Identify which cell holds the provided text, then report its [x, y] central coordinate. 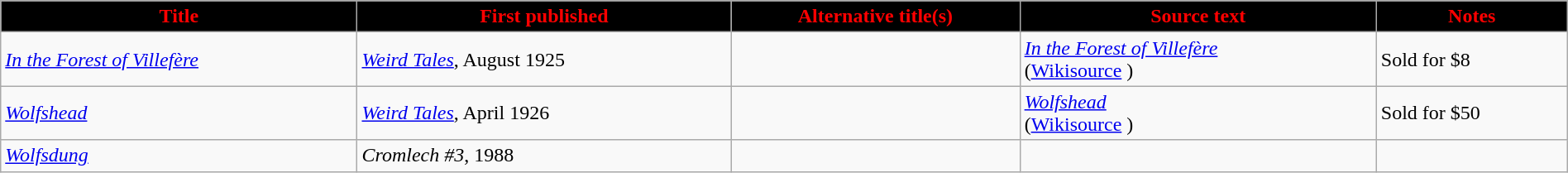
Alternative title(s) [875, 17]
Wolfsdung [179, 156]
Weird Tales, April 1926 [544, 113]
Sold for $8 [1472, 60]
Weird Tales, August 1925 [544, 60]
Wolfshead(Wikisource ) [1198, 113]
Cromlech #3, 1988 [544, 156]
In the Forest of Villefère(Wikisource ) [1198, 60]
Sold for $50 [1472, 113]
Title [179, 17]
Wolfshead [179, 113]
Notes [1472, 17]
In the Forest of Villefère [179, 60]
First published [544, 17]
Source text [1198, 17]
